Return [X, Y] of the center of cell containing provided text 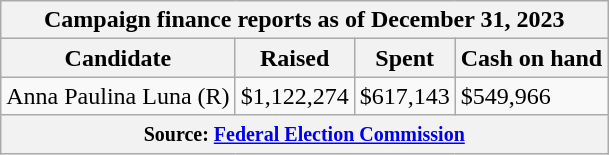
Cash on hand [531, 58]
Spent [404, 58]
Campaign finance reports as of December 31, 2023 [304, 20]
Source: Federal Election Commission [304, 134]
Anna Paulina Luna (R) [118, 96]
$1,122,274 [294, 96]
$617,143 [404, 96]
Raised [294, 58]
Candidate [118, 58]
$549,966 [531, 96]
